Detect which cell encompasses the target text, then output its [x, y] center coordinate. 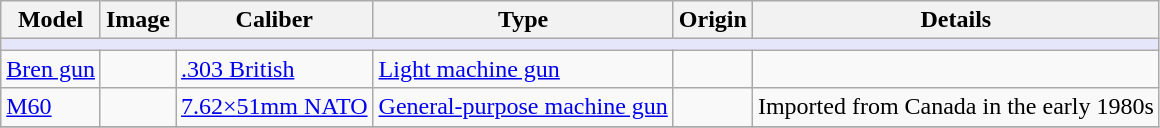
Model [51, 20]
Image [138, 20]
General-purpose machine gun [523, 107]
Imported from Canada in the early 1980s [956, 107]
Details [956, 20]
.303 British [275, 69]
Origin [712, 20]
M60 [51, 107]
Light machine gun [523, 69]
Bren gun [51, 69]
7.62×51mm NATO [275, 107]
Type [523, 20]
Caliber [275, 20]
